Return [X, Y] of the center of cell containing provided text 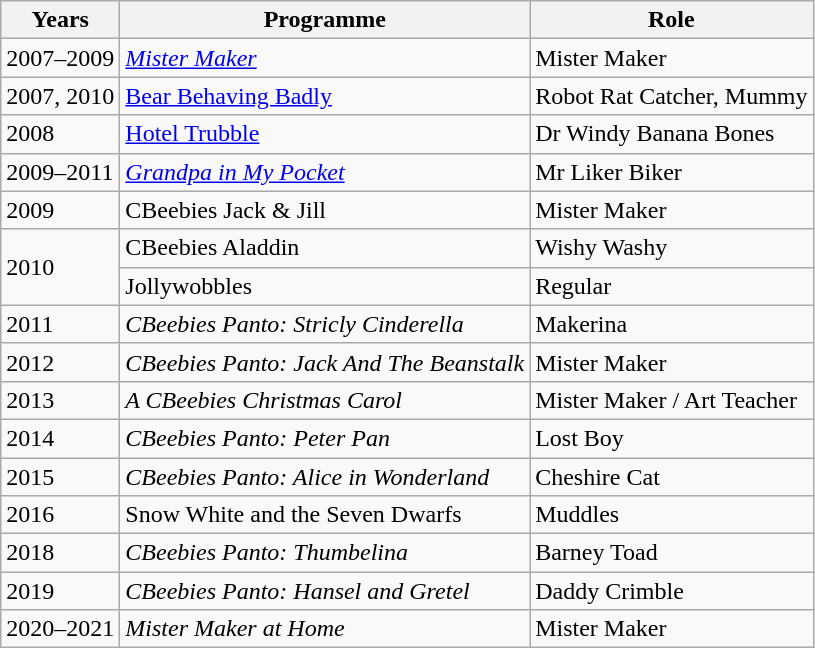
2008 [60, 134]
Daddy Crimble [672, 591]
Lost Boy [672, 438]
CBeebies Panto: Thumbelina [325, 553]
2009 [60, 210]
Muddles [672, 515]
2012 [60, 362]
Mr Liker Biker [672, 172]
Programme [325, 20]
Wishy Washy [672, 248]
2011 [60, 324]
2013 [60, 400]
CBeebies Panto: Stricly Cinderella [325, 324]
2010 [60, 267]
CBeebies Panto: Jack And The Beanstalk [325, 362]
2020–2021 [60, 629]
CBeebies Panto: Hansel and Gretel [325, 591]
Snow White and the Seven Dwarfs [325, 515]
Cheshire Cat [672, 477]
Barney Toad [672, 553]
Mister Maker / Art Teacher [672, 400]
Grandpa in My Pocket [325, 172]
2016 [60, 515]
Role [672, 20]
Years [60, 20]
CBeebies Panto: Peter Pan [325, 438]
Dr Windy Banana Bones [672, 134]
Makerina [672, 324]
Regular [672, 286]
2015 [60, 477]
CBeebies Panto: Alice in Wonderland [325, 477]
2018 [60, 553]
2014 [60, 438]
Hotel Trubble [325, 134]
CBeebies Aladdin [325, 248]
CBeebies Jack & Jill [325, 210]
2007–2009 [60, 58]
Robot Rat Catcher, Mummy [672, 96]
Bear Behaving Badly [325, 96]
A CBeebies Christmas Carol [325, 400]
2019 [60, 591]
Mister Maker at Home [325, 629]
2007, 2010 [60, 96]
Jollywobbles [325, 286]
2009–2011 [60, 172]
